Identify which cell holds the provided text, then report its [x, y] central coordinate. 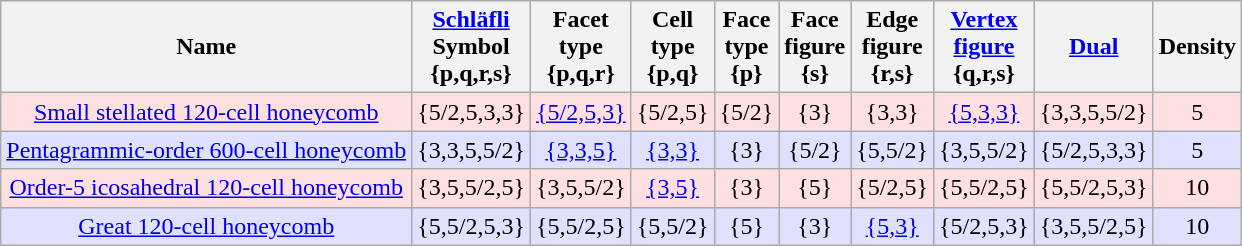
{5,3} [892, 226]
{3,3,5} [580, 150]
Pentagrammic-order 600-cell honeycomb [206, 150]
Vertexfigure{q,r,s} [984, 47]
Order-5 icosahedral 120-cell honeycomb [206, 188]
Facetype{p} [746, 47]
Facettype{p,q,r} [580, 47]
Edgefigure{r,s} [892, 47]
Facefigure{s} [815, 47]
Small stellated 120-cell honeycomb [206, 112]
SchläfliSymbol{p,q,r,s} [472, 47]
{5,3,3} [984, 112]
Name [206, 47]
Density [1197, 47]
{3,5} [672, 188]
Dual [1094, 47]
Great 120-cell honeycomb [206, 226]
Celltype{p,q} [672, 47]
